Pinpoint the cell where the given text exists, returning its [x, y] midpoint coordinate. 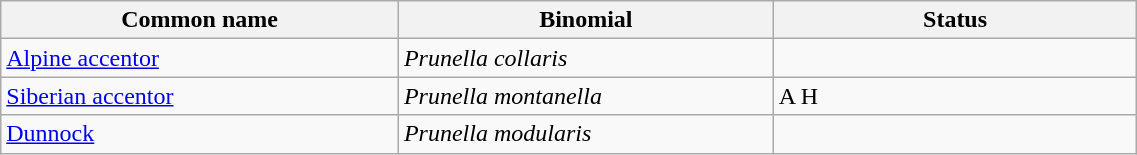
A H [955, 96]
Dunnock [200, 134]
Common name [200, 20]
Prunella collaris [586, 58]
Status [955, 20]
Prunella montanella [586, 96]
Siberian accentor [200, 96]
Binomial [586, 20]
Prunella modularis [586, 134]
Alpine accentor [200, 58]
